Find where the given text appears and provide that cell's center as (X, Y) coordinate. 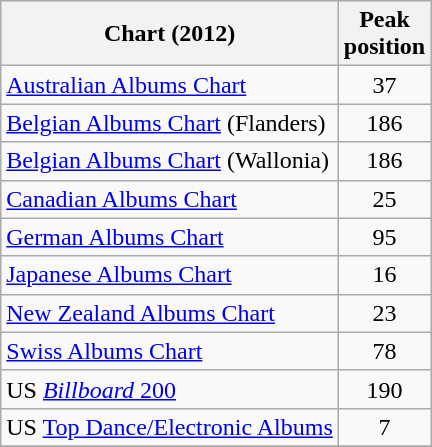
25 (384, 199)
German Albums Chart (170, 237)
Swiss Albums Chart (170, 351)
37 (384, 85)
US Top Dance/Electronic Albums (170, 427)
Peakposition (384, 34)
Canadian Albums Chart (170, 199)
New Zealand Albums Chart (170, 313)
Australian Albums Chart (170, 85)
US Billboard 200 (170, 389)
7 (384, 427)
16 (384, 275)
Japanese Albums Chart (170, 275)
95 (384, 237)
78 (384, 351)
Belgian Albums Chart (Wallonia) (170, 161)
Belgian Albums Chart (Flanders) (170, 123)
190 (384, 389)
23 (384, 313)
Chart (2012) (170, 34)
